Output the [x, y] coordinate of the center of the cell containing the given text.  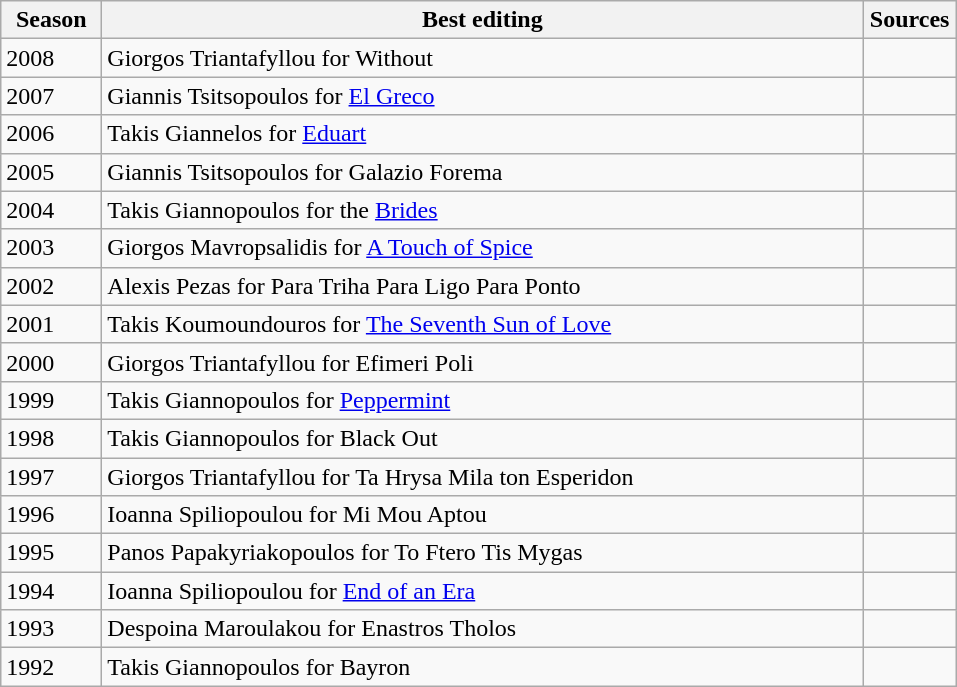
Ioanna Spiliopoulou for Mi Mou Aptou [482, 515]
2002 [52, 286]
Giorgos Triantafyllou for Efimeri Poli [482, 362]
2000 [52, 362]
1992 [52, 667]
2001 [52, 324]
1997 [52, 477]
Takis Koumoundouros for The Seventh Sun of Love [482, 324]
1993 [52, 629]
Takis Giannopoulos for Peppermint [482, 400]
Giorgos Mavropsalidis for A Touch of Spice [482, 248]
1995 [52, 553]
Giorgos Triantafyllou for Ta Hrysa Mila ton Esperidon [482, 477]
2005 [52, 172]
Takis Giannopoulos for Bayron [482, 667]
Giannis Tsitsopoulos for Galazio Forema [482, 172]
2004 [52, 210]
Season [52, 20]
Takis Giannopoulos for the Brides [482, 210]
2008 [52, 58]
Despoina Maroulakou for Enastros Tholos [482, 629]
Giorgos Triantafyllou for Without [482, 58]
2003 [52, 248]
2006 [52, 134]
2007 [52, 96]
Sources [910, 20]
Takis Giannopoulos for Black Out [482, 438]
Panos Papakyriakopoulos for To Ftero Tis Mygas [482, 553]
Giannis Tsitsopoulos for El Greco [482, 96]
1998 [52, 438]
Ioanna Spiliopoulou for End of an Era [482, 591]
1999 [52, 400]
1996 [52, 515]
Takis Giannelos for Eduart [482, 134]
Alexis Pezas for Para Triha Para Ligo Para Ponto [482, 286]
1994 [52, 591]
Best editing [482, 20]
